Capture the cell that displays the provided text and extract its (x, y) central coordinate. 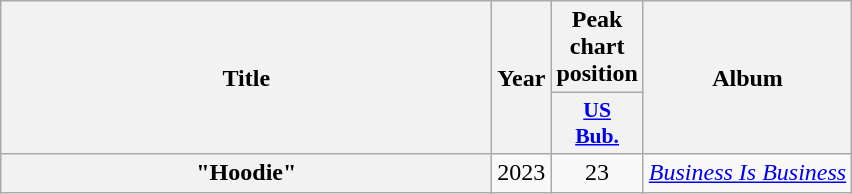
Title (246, 78)
Business Is Business (747, 173)
Peak chart position (597, 47)
"Hoodie" (246, 173)
23 (597, 173)
USBub. (597, 124)
Year (522, 78)
Album (747, 78)
2023 (522, 173)
